Detect which cell encompasses the target text, then output its (X, Y) center coordinate. 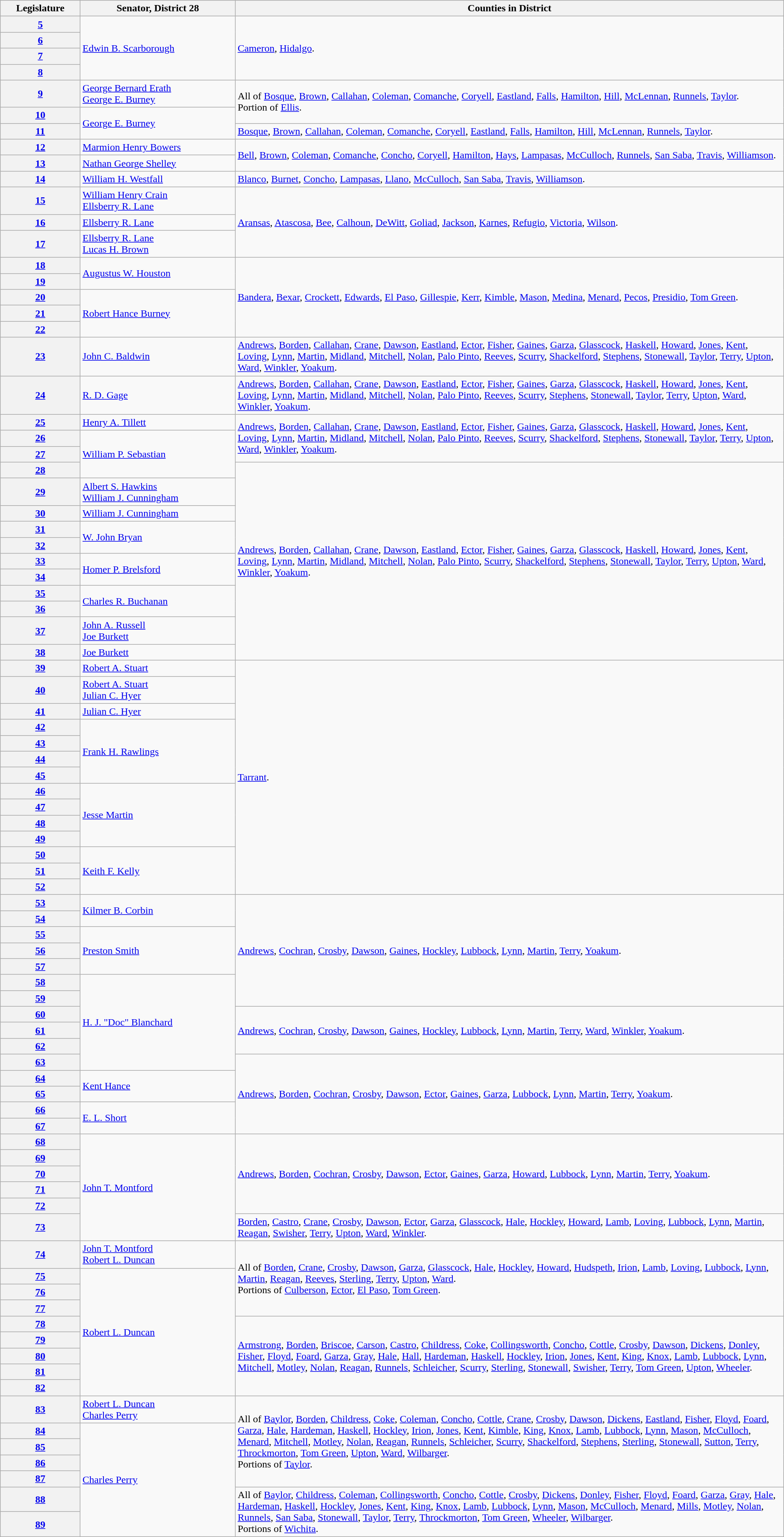
Legislature (40, 8)
68 (40, 1142)
47 (40, 807)
63 (40, 1062)
74 (40, 1254)
Robert A. Stuart (158, 668)
Marmion Henry Bowers (158, 147)
59 (40, 998)
17 (40, 244)
62 (40, 1046)
13 (40, 163)
20 (40, 297)
23 (40, 356)
Andrews, Borden, Cochran, Crosby, Dawson, Ector, Gaines, Garza, Howard, Lubbock, Lynn, Martin, Terry, Yoakum. (509, 1174)
Nathan George Shelley (158, 163)
19 (40, 282)
42 (40, 727)
Julian C. Hyer (158, 711)
Kent Hance (158, 1086)
61 (40, 1030)
9 (40, 94)
77 (40, 1308)
73 (40, 1227)
Ellsberry R. LaneLucas H. Brown (158, 244)
51 (40, 871)
Counties in District (509, 8)
55 (40, 935)
35 (40, 593)
54 (40, 919)
Robert L. DuncanCharles Perry (158, 1409)
71 (40, 1190)
76 (40, 1292)
67 (40, 1126)
53 (40, 903)
43 (40, 743)
22 (40, 329)
40 (40, 690)
Joe Burkett (158, 652)
78 (40, 1324)
46 (40, 791)
Bell, Brown, Coleman, Comanche, Concho, Coryell, Hamilton, Hays, Lampasas, McCulloch, Runnels, San Saba, Travis, Williamson. (509, 155)
69 (40, 1158)
H. J. "Doc" Blanchard (158, 1022)
31 (40, 529)
E. L. Short (158, 1118)
Frank H. Rawlings (158, 751)
11 (40, 131)
Homer P. Brelsford (158, 569)
52 (40, 887)
38 (40, 652)
81 (40, 1372)
80 (40, 1356)
All of Bosque, Brown, Callahan, Coleman, Comanche, Coryell, Eastland, Falls, Hamilton, Hill, McLennan, Runnels, Taylor.Portion of Ellis. (509, 101)
45 (40, 775)
Andrews, Cochran, Crosby, Dawson, Gaines, Hockley, Lubbock, Lynn, Martin, Terry, Yoakum. (509, 951)
89 (40, 1524)
25 (40, 422)
8 (40, 72)
88 (40, 1499)
Blanco, Burnet, Concho, Lampasas, Llano, McCulloch, San Saba, Travis, Williamson. (509, 179)
W. John Bryan (158, 537)
Charles Perry (158, 1480)
14 (40, 179)
Robert L. Duncan (158, 1332)
44 (40, 759)
36 (40, 609)
Bosque, Brown, Callahan, Coleman, Comanche, Coryell, Eastland, Falls, Hamilton, Hill, McLennan, Runnels, Taylor. (509, 131)
William H. Westfall (158, 179)
Henry A. Tillett (158, 422)
70 (40, 1174)
William J. Cunningham (158, 513)
Senator, District 28 (158, 8)
72 (40, 1206)
Jesse Martin (158, 815)
John A. RussellJoe Burkett (158, 631)
Robert A. StuartJulian C. Hyer (158, 690)
50 (40, 855)
75 (40, 1276)
66 (40, 1110)
Kilmer B. Corbin (158, 911)
87 (40, 1479)
R. D. Gage (158, 395)
Cameron, Hidalgo. (509, 48)
21 (40, 313)
6 (40, 40)
Robert Hance Burney (158, 313)
Albert S. HawkinsWilliam J. Cunningham (158, 492)
58 (40, 982)
18 (40, 266)
Bandera, Bexar, Crockett, Edwards, El Paso, Gillespie, Kerr, Kimble, Mason, Medina, Menard, Pecos, Presidio, Tom Green. (509, 297)
57 (40, 966)
John T. MontfordRobert L. Duncan (158, 1254)
34 (40, 577)
79 (40, 1340)
83 (40, 1409)
56 (40, 951)
30 (40, 513)
86 (40, 1463)
George E. Burney (158, 123)
41 (40, 711)
7 (40, 56)
Edwin B. Scarborough (158, 48)
65 (40, 1094)
10 (40, 115)
33 (40, 561)
Preston Smith (158, 951)
Tarrant. (509, 778)
84 (40, 1431)
John T. Montford (158, 1187)
Andrews, Cochran, Crosby, Dawson, Gaines, Hockley, Lubbock, Lynn, Martin, Terry, Ward, Winkler, Yoakum. (509, 1030)
48 (40, 823)
5 (40, 24)
16 (40, 222)
John C. Baldwin (158, 356)
49 (40, 839)
15 (40, 200)
Charles R. Buchanan (158, 601)
William P. Sebastian (158, 454)
George Bernard ErathGeorge E. Burney (158, 94)
24 (40, 395)
39 (40, 668)
Augustus W. Houston (158, 274)
85 (40, 1447)
60 (40, 1014)
Andrews, Borden, Cochran, Crosby, Dawson, Ector, Gaines, Garza, Lubbock, Lynn, Martin, Terry, Yoakum. (509, 1094)
27 (40, 454)
26 (40, 438)
Keith F. Kelly (158, 871)
32 (40, 545)
William Henry CrainEllsberry R. Lane (158, 200)
Ellsberry R. Lane (158, 222)
29 (40, 492)
12 (40, 147)
37 (40, 631)
64 (40, 1078)
28 (40, 470)
82 (40, 1388)
Aransas, Atascosa, Bee, Calhoun, DeWitt, Goliad, Jackson, Karnes, Refugio, Victoria, Wilson. (509, 222)
